For the text-containing cell, return its midpoint in (x, y) coordinate format. 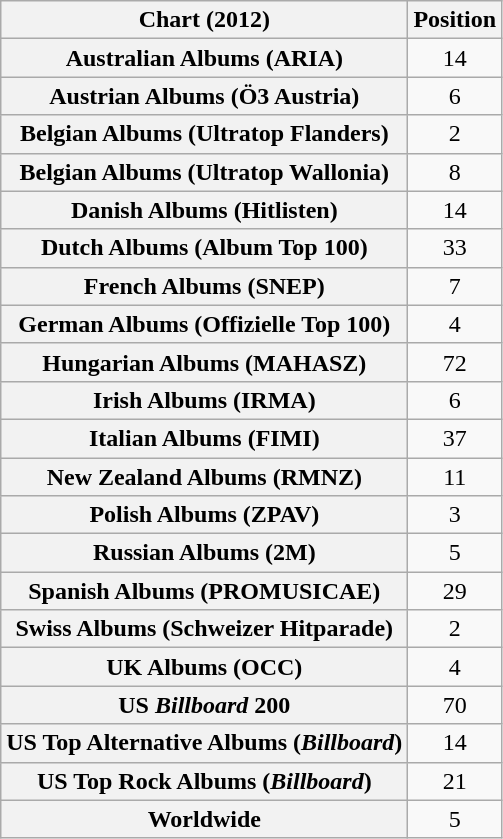
Russian Albums (2M) (204, 553)
70 (455, 705)
German Albums (Offizielle Top 100) (204, 324)
Hungarian Albums (MAHASZ) (204, 362)
Irish Albums (IRMA) (204, 400)
7 (455, 286)
Belgian Albums (Ultratop Flanders) (204, 134)
Austrian Albums (Ö3 Austria) (204, 96)
Australian Albums (ARIA) (204, 58)
Spanish Albums (PROMUSICAE) (204, 591)
US Top Rock Albums (Billboard) (204, 781)
UK Albums (OCC) (204, 667)
Danish Albums (Hitlisten) (204, 210)
Italian Albums (FIMI) (204, 438)
8 (455, 172)
US Top Alternative Albums (Billboard) (204, 743)
Polish Albums (ZPAV) (204, 515)
29 (455, 591)
US Billboard 200 (204, 705)
Belgian Albums (Ultratop Wallonia) (204, 172)
37 (455, 438)
Chart (2012) (204, 20)
33 (455, 248)
3 (455, 515)
Dutch Albums (Album Top 100) (204, 248)
Position (455, 20)
11 (455, 477)
French Albums (SNEP) (204, 286)
Swiss Albums (Schweizer Hitparade) (204, 629)
Worldwide (204, 819)
72 (455, 362)
New Zealand Albums (RMNZ) (204, 477)
21 (455, 781)
